Capture the cell that displays the provided text and extract its [x, y] central coordinate. 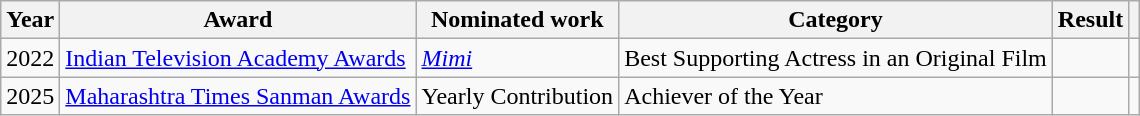
Maharashtra Times Sanman Awards [238, 96]
Mimi [518, 58]
2022 [30, 58]
Award [238, 20]
Indian Television Academy Awards [238, 58]
Nominated work [518, 20]
Best Supporting Actress in an Original Film [836, 58]
Achiever of the Year [836, 96]
2025 [30, 96]
Yearly Contribution [518, 96]
Category [836, 20]
Year [30, 20]
Result [1090, 20]
